Return the (x, y) coordinate for the center point of the cell that contains the specified text.  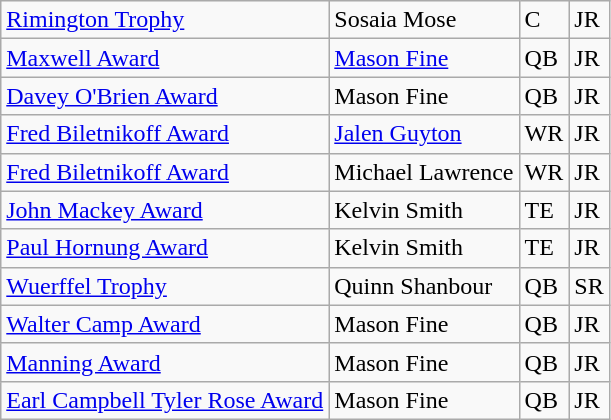
SR (589, 286)
Rimington Trophy (165, 20)
Walter Camp Award (165, 324)
Jalen Guyton (424, 134)
Manning Award (165, 362)
Maxwell Award (165, 58)
C (544, 20)
John Mackey Award (165, 210)
Sosaia Mose (424, 20)
Wuerffel Trophy (165, 286)
Paul Hornung Award (165, 248)
Davey O'Brien Award (165, 96)
Earl Campbell Tyler Rose Award (165, 400)
Quinn Shanbour (424, 286)
Michael Lawrence (424, 172)
